Find where the given text appears and provide that cell's center as (X, Y) coordinate. 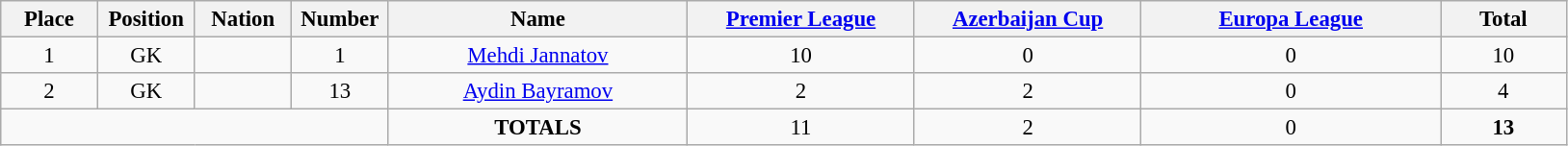
Total (1504, 19)
Aydin Bayramov (537, 91)
Nation (243, 19)
Name (537, 19)
Mehdi Jannatov (537, 56)
11 (801, 128)
Azerbaijan Cup (1028, 19)
Number (341, 19)
Position (146, 19)
Place (50, 19)
4 (1504, 91)
TOTALS (537, 128)
Europa League (1291, 19)
Premier League (801, 19)
